From the cell containing the given text, extract its center point as [X, Y] coordinate. 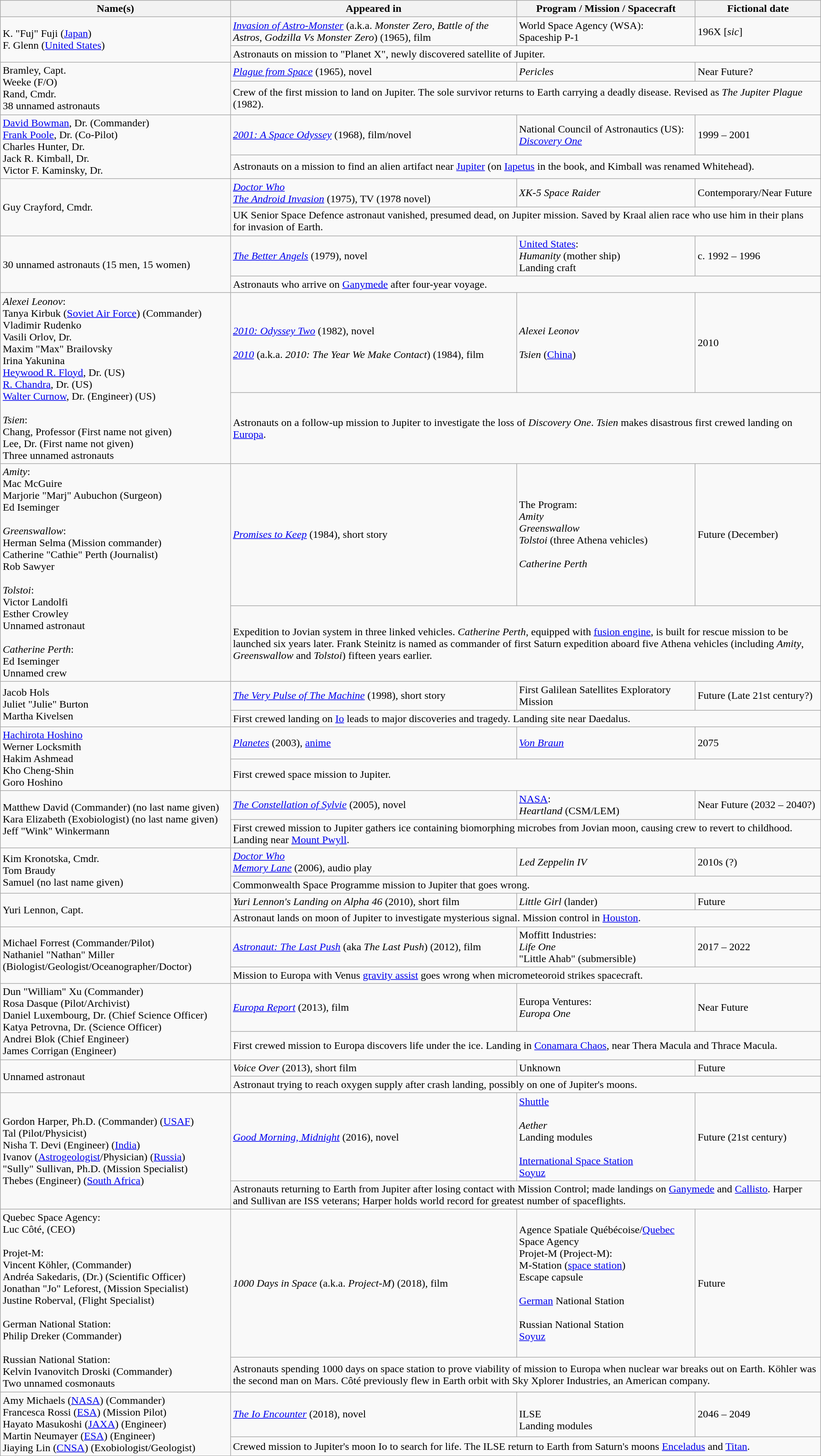
Alexei LeonovTsien (China) [606, 343]
XK-5 Space Raider [606, 193]
Hachirota HoshinoWerner LocksmithHakim AshmeadKho Cheng-ShinGoro Hoshino [116, 759]
2010s (?) [758, 862]
World Space Agency (WSA):Spaceship P-1 [606, 32]
Future (December) [758, 534]
Name(s) [116, 9]
Doctor WhoThe Android Invasion (1975), TV (1978 novel) [374, 193]
Bramley, Capt.Weeke (F/O)Rand, Cmdr.38 unnamed astronauts [116, 89]
2010 [758, 343]
First Galilean Satellites Exploratory Mission [606, 696]
David Bowman, Dr. (Commander)Frank Poole, Dr. (Co-Pilot)Charles Hunter, Dr.Jack R. Kimball, Dr.Victor F. Kaminsky, Dr. [116, 147]
Europa Ventures:Europa One [606, 1007]
First crewed landing on Io leads to major discoveries and tragedy. Landing site near Daedalus. [526, 718]
2017 – 2022 [758, 947]
The Better Angels (1979), novel [374, 256]
The Program:AmityGreenswallowTolstoi (three Athena vehicles)Catherine Perth [606, 534]
Astronauts on mission to "Planet X", newly discovered satellite of Jupiter. [526, 54]
Mission to Europa with Venus gravity assist goes wrong when micrometeoroid strikes spacecraft. [526, 975]
Unknown [606, 1068]
Program / Mission / Spacecraft [606, 9]
ILSELanding modules [606, 1414]
Doctor WhoMemory Lane (2006), audio play [374, 862]
Astronauts who arrive on Ganymede after four-year voyage. [526, 284]
Astronaut: The Last Push (aka The Last Push) (2012), film [374, 947]
2075 [758, 743]
Astronauts on a mission to find an alien artifact near Jupiter (on Iapetus in the book, and Kimball was renamed Whitehead). [526, 167]
Von Braun [606, 743]
Astronaut trying to reach oxygen supply after crash landing, possibly on one of Jupiter's moons. [526, 1084]
NASA:Heartland (CSM/LEM) [606, 805]
Future (Late 21st century?) [758, 696]
Yuri Lennon, Capt. [116, 910]
ShuttleAetherLanding modulesInternational Space StationSoyuz [606, 1137]
Astronauts on a follow-up mission to Jupiter to investigate the loss of Discovery One. Tsien makes disastrous first crewed landing on Europa. [526, 428]
National Council of Astronautics (US):Discovery One [606, 135]
Contemporary/Near Future [758, 193]
Future (21st century) [758, 1137]
United States:Humanity (mother ship)Landing craft [606, 256]
Near Future (2032 – 2040?) [758, 805]
Yuri Lennon's Landing on Alpha 46 (2010), short film [374, 902]
Pericles [606, 72]
Commonwealth Space Programme mission to Jupiter that goes wrong. [526, 885]
Crewed mission to Jupiter's moon Io to search for life. The ILSE return to Earth from Saturn's moons Enceladus and Titan. [526, 1447]
30 unnamed astronauts (15 men, 15 women) [116, 264]
Appeared in [374, 9]
Little Girl (lander) [606, 902]
Matthew David (Commander) (no last name given)Kara Elizabeth (Exobiologist) (no last name given)Jeff "Wink" Winkermann [116, 819]
Good Morning, Midnight (2016), novel [374, 1137]
Moffitt Industries:Life One"Little Ahab" (submersible) [606, 947]
The Io Encounter (2018), novel [374, 1414]
Voice Over (2013), short film [374, 1068]
Fictional date [758, 9]
1999 – 2001 [758, 135]
2010: Odyssey Two (1982), novel2010 (a.k.a. 2010: The Year We Make Contact) (1984), film [374, 343]
First crewed mission to Europa discovers life under the ice. Landing in Conamara Chaos, near Thera Macula and Thrace Macula. [526, 1045]
The Very Pulse of The Machine (1998), short story [374, 696]
Unnamed astronaut [116, 1076]
2046 – 2049 [758, 1414]
Guy Crayford, Cmdr. [116, 207]
Promises to Keep (1984), short story [374, 534]
Plague from Space (1965), novel [374, 72]
Led Zeppelin IV [606, 862]
K. "Fuj" Fuji (Japan)F. Glenn (United States) [116, 39]
Near Future [758, 1007]
c. 1992 – 1996 [758, 256]
Astronaut lands on moon of Jupiter to investigate mysterious signal. Mission control in Houston. [526, 918]
Invasion of Astro-Monster (a.k.a. Monster Zero, Battle of the Astros, Godzilla Vs Monster Zero) (1965), film [374, 32]
Jacob HolsJuliet "Julie" BurtonMartha Kivelsen [116, 704]
Kim Kronotska, Cmdr.Tom BraudySamuel (no last name given) [116, 870]
Planetes (2003), anime [374, 743]
2001: A Space Odyssey (1968), film/novel [374, 135]
1000 Days in Space (a.k.a. Project-M) (2018), film [374, 1283]
Michael Forrest (Commander/Pilot)Nathaniel "Nathan" Miller (Biologist/Geologist/Oceanographer/Doctor) [116, 955]
Near Future? [758, 72]
196X [sic] [758, 32]
The Constellation of Sylvie (2005), novel [374, 805]
Europa Report (2013), film [374, 1007]
First crewed space mission to Jupiter. [526, 775]
Crew of the first mission to land on Jupiter. The sole survivor returns to Earth carrying a deadly disease. Revised as The Jupiter Plague (1982). [526, 98]
